Find where the given text appears and provide that cell's center as [x, y] coordinate. 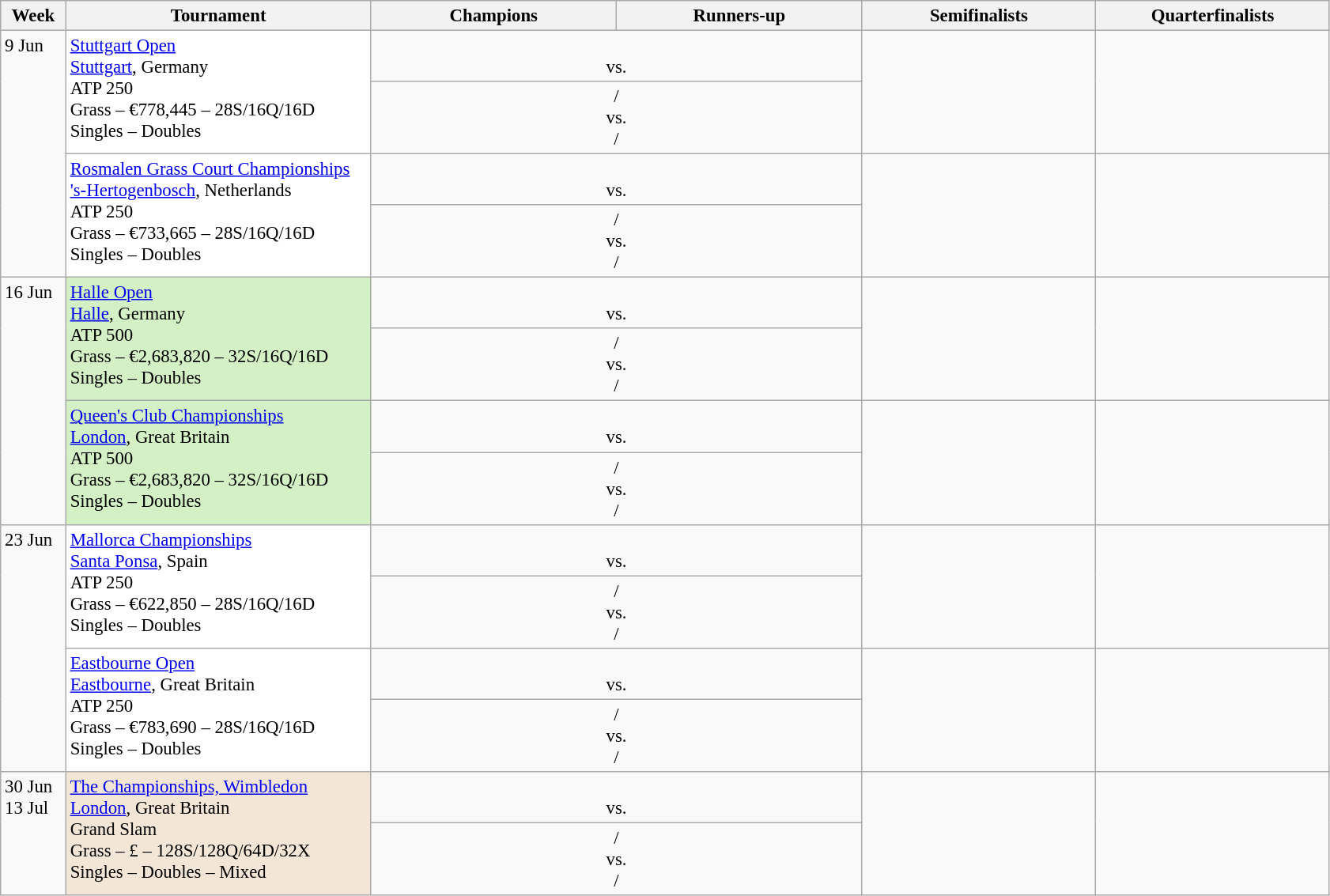
The Championships, WimbledonLondon, Great BritainGrand SlamGrass – £ – 128S/128Q/64D/32XSingles – Doubles – Mixed [218, 834]
Week [33, 16]
Runners-up [740, 16]
Tournament [218, 16]
Eastbourne OpenEastbourne, Great BritainATP 250Grass – €783,690 – 28S/16Q/16DSingles – Doubles [218, 709]
Halle OpenHalle, GermanyATP 500Grass – €2,683,820 – 32S/16Q/16DSingles – Doubles [218, 339]
Mallorca ChampionshipsSanta Ponsa, SpainATP 250Grass – €622,850 – 28S/16Q/16DSingles – Doubles [218, 586]
16 Jun [33, 401]
9 Jun [33, 154]
Quarterfinalists [1213, 16]
Rosmalen Grass Court Championships's-Hertogenbosch, NetherlandsATP 250Grass – €733,665 – 28S/16Q/16DSingles – Doubles [218, 216]
Queen's Club ChampionshipsLondon, Great BritainATP 500Grass – €2,683,820 – 32S/16Q/16DSingles – Doubles [218, 463]
30 Jun13 Jul [33, 834]
Champions [493, 16]
Stuttgart OpenStuttgart, GermanyATP 250Grass – €778,445 – 28S/16Q/16DSingles – Doubles [218, 93]
23 Jun [33, 648]
Semifinalists [979, 16]
